Capture the cell that displays the provided text and extract its (x, y) central coordinate. 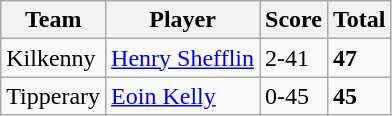
Kilkenny (54, 58)
Tipperary (54, 96)
45 (359, 96)
47 (359, 58)
Henry Shefflin (183, 58)
Eoin Kelly (183, 96)
0-45 (294, 96)
2-41 (294, 58)
Score (294, 20)
Total (359, 20)
Player (183, 20)
Team (54, 20)
